Find where the given text appears and provide that cell's center as [X, Y] coordinate. 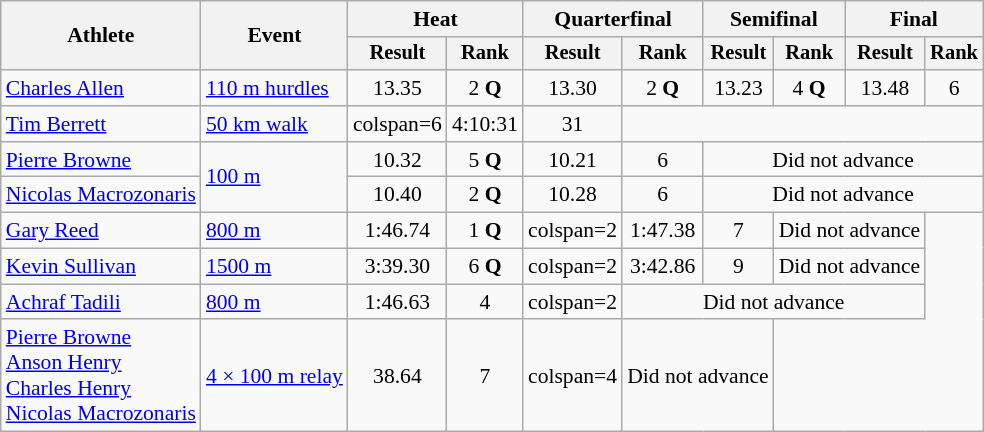
3:42.86 [662, 267]
Athlete [101, 36]
Nicolas Macrozonaris [101, 195]
6 Q [485, 267]
1:46.74 [398, 231]
Heat [436, 19]
50 km walk [274, 124]
4 × 100 m relay [274, 376]
13.30 [572, 88]
Charles Allen [101, 88]
Gary Reed [101, 231]
110 m hurdles [274, 88]
13.35 [398, 88]
Achraf Tadili [101, 302]
Pierre BrowneAnson HenryCharles HenryNicolas Macrozonaris [101, 376]
38.64 [398, 376]
13.48 [886, 88]
10.40 [398, 195]
9 [738, 267]
Tim Berrett [101, 124]
colspan=4 [572, 376]
4 Q [810, 88]
Final [914, 19]
Event [274, 36]
4 [485, 302]
colspan=6 [398, 124]
Semifinal [774, 19]
5 Q [485, 160]
13.23 [738, 88]
3:39.30 [398, 267]
Pierre Browne [101, 160]
1 Q [485, 231]
31 [572, 124]
10.21 [572, 160]
10.32 [398, 160]
1500 m [274, 267]
1:47.38 [662, 231]
Quarterfinal [613, 19]
4:10:31 [485, 124]
100 m [274, 178]
Kevin Sullivan [101, 267]
1:46.63 [398, 302]
10.28 [572, 195]
